Find where the given text appears and provide that cell's center as [X, Y] coordinate. 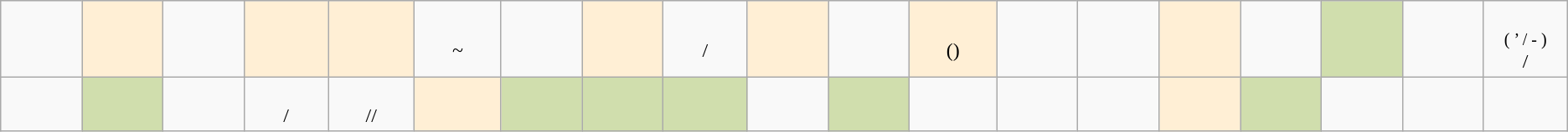
‌( - / ’ )/ [1525, 39]
() [953, 39]
~ [457, 39]
// [372, 104]
